Identify which cell holds the provided text, then report its (X, Y) central coordinate. 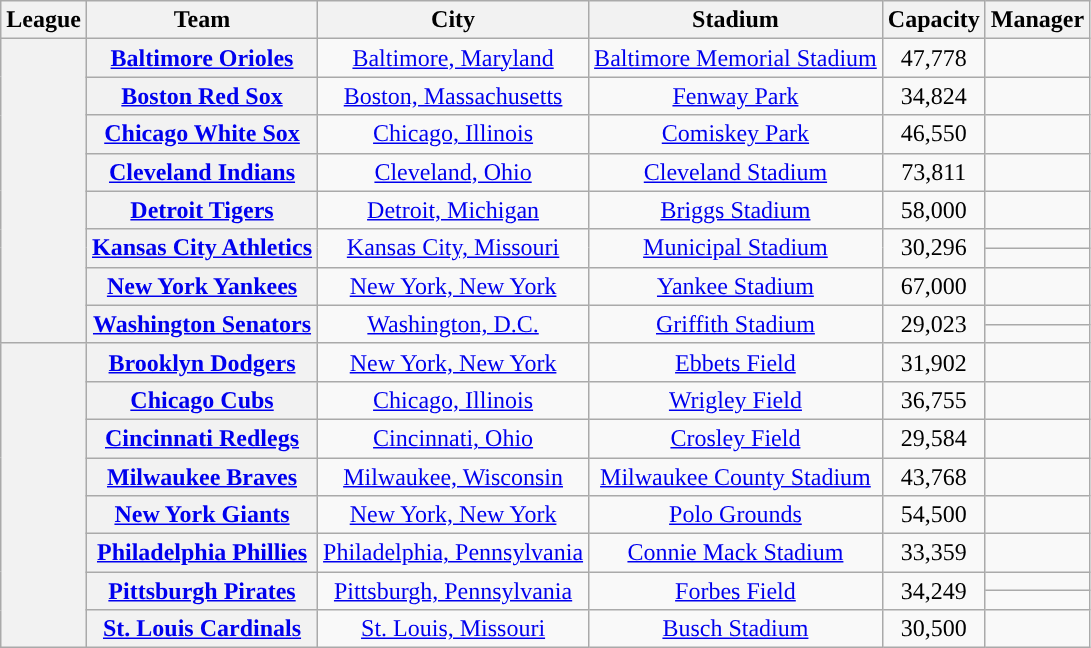
Polo Grounds (736, 515)
29,584 (934, 438)
Connie Mack Stadium (736, 553)
Kansas City Athletics (202, 248)
34,824 (934, 96)
Philadelphia Phillies (202, 553)
Fenway Park (736, 96)
47,778 (934, 58)
34,249 (934, 591)
Detroit, Michigan (454, 210)
Forbes Field (736, 591)
Griffith Stadium (736, 324)
Milwaukee, Wisconsin (454, 477)
46,550 (934, 134)
St. Louis Cardinals (202, 629)
Ebbets Field (736, 362)
Kansas City, Missouri (454, 248)
Manager (1037, 20)
30,296 (934, 248)
League (44, 20)
29,023 (934, 324)
Baltimore Orioles (202, 58)
43,768 (934, 477)
30,500 (934, 629)
Comiskey Park (736, 134)
Boston Red Sox (202, 96)
33,359 (934, 553)
Capacity (934, 20)
New York Giants (202, 515)
Crosley Field (736, 438)
Cleveland, Ohio (454, 172)
Baltimore Memorial Stadium (736, 58)
Cincinnati, Ohio (454, 438)
Cleveland Indians (202, 172)
Team (202, 20)
Washington Senators (202, 324)
Pittsburgh Pirates (202, 591)
Milwaukee Braves (202, 477)
36,755 (934, 400)
Pittsburgh, Pennsylvania (454, 591)
Boston, Massachusetts (454, 96)
Philadelphia, Pennsylvania (454, 553)
54,500 (934, 515)
City (454, 20)
Municipal Stadium (736, 248)
Cincinnati Redlegs (202, 438)
Milwaukee County Stadium (736, 477)
Brooklyn Dodgers (202, 362)
31,902 (934, 362)
New York Yankees (202, 286)
Cleveland Stadium (736, 172)
Briggs Stadium (736, 210)
Chicago White Sox (202, 134)
73,811 (934, 172)
Busch Stadium (736, 629)
St. Louis, Missouri (454, 629)
Baltimore, Maryland (454, 58)
Stadium (736, 20)
Yankee Stadium (736, 286)
67,000 (934, 286)
Chicago Cubs (202, 400)
Wrigley Field (736, 400)
Washington, D.C. (454, 324)
Detroit Tigers (202, 210)
58,000 (934, 210)
